Identify which cell holds the provided text, then report its (X, Y) central coordinate. 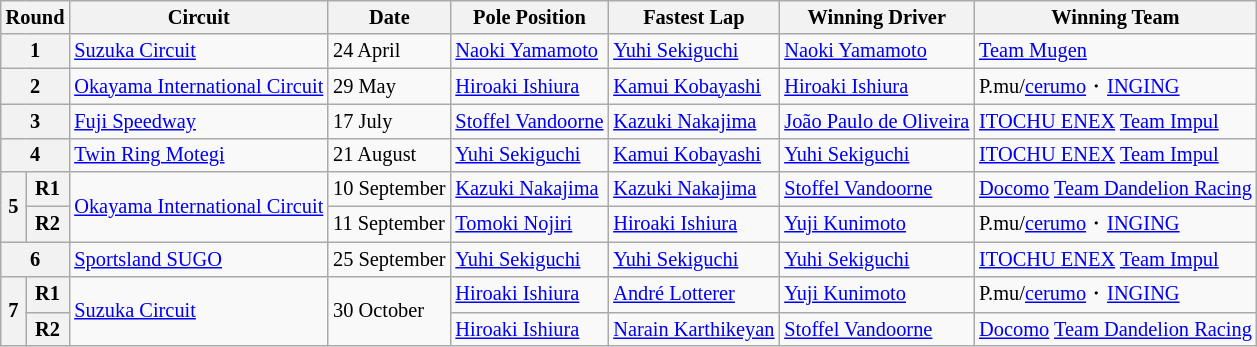
25 September (389, 259)
Winning Driver (876, 17)
Pole Position (529, 17)
1 (36, 51)
5 (14, 207)
Narain Karthikeyan (694, 329)
11 September (389, 224)
João Paulo de Oliveira (876, 121)
2 (36, 86)
24 April (389, 51)
3 (36, 121)
Twin Ring Motegi (198, 155)
Winning Team (1116, 17)
Tomoki Nojiri (529, 224)
17 July (389, 121)
Date (389, 17)
7 (14, 311)
30 October (389, 311)
Fuji Speedway (198, 121)
4 (36, 155)
21 August (389, 155)
Sportsland SUGO (198, 259)
29 May (389, 86)
Circuit (198, 17)
6 (36, 259)
André Lotterer (694, 294)
10 September (389, 189)
Fastest Lap (694, 17)
Round (36, 17)
Team Mugen (1116, 51)
